Scan for the cell matching the given text and deliver its (X, Y) coordinate at center. 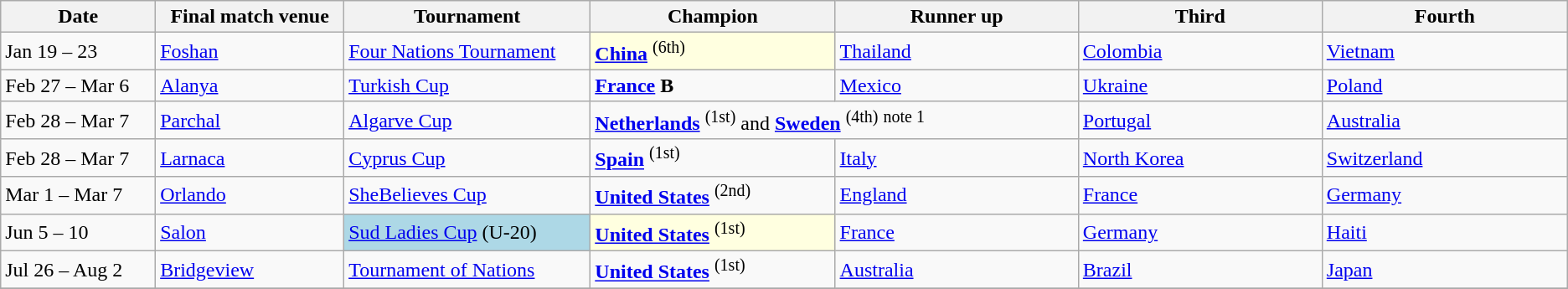
Third (1199, 17)
Parchal (250, 121)
North Korea (1199, 157)
Jan 19 – 23 (79, 52)
Ukraine (1199, 85)
Feb 27 – Mar 6 (79, 85)
Jun 5 – 10 (79, 233)
Salon (250, 233)
Japan (1444, 270)
Haiti (1444, 233)
England (957, 196)
Final match venue (250, 17)
Runner up (957, 17)
Algarve Cup (467, 121)
Mar 1 – Mar 7 (79, 196)
Spain (1st) (713, 157)
Tournament of Nations (467, 270)
Netherlands (1st) and Sweden (4th) note 1 (834, 121)
Thailand (957, 52)
Larnaca (250, 157)
United States (2nd) (713, 196)
Orlando (250, 196)
Fourth (1444, 17)
Portugal (1199, 121)
Champion (713, 17)
France B (713, 85)
Poland (1444, 85)
Switzerland (1444, 157)
Turkish Cup (467, 85)
SheBelieves Cup (467, 196)
Alanya (250, 85)
Vietnam (1444, 52)
Sud Ladies Cup (U-20) (467, 233)
Brazil (1199, 270)
Cyprus Cup (467, 157)
China (6th) (713, 52)
Tournament (467, 17)
Date (79, 17)
Jul 26 – Aug 2 (79, 270)
Foshan (250, 52)
Italy (957, 157)
Four Nations Tournament (467, 52)
Mexico (957, 85)
Bridgeview (250, 270)
Colombia (1199, 52)
